From the cell containing the given text, extract its center point as (X, Y) coordinate. 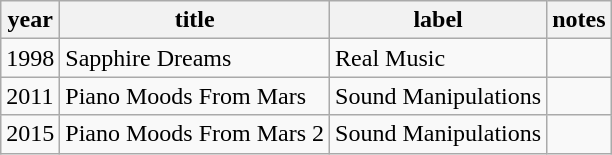
Piano Moods From Mars (195, 96)
2015 (30, 134)
2011 (30, 96)
1998 (30, 58)
year (30, 20)
Sapphire Dreams (195, 58)
title (195, 20)
label (438, 20)
Real Music (438, 58)
Piano Moods From Mars 2 (195, 134)
notes (579, 20)
